From the cell containing the given text, extract its center point as [X, Y] coordinate. 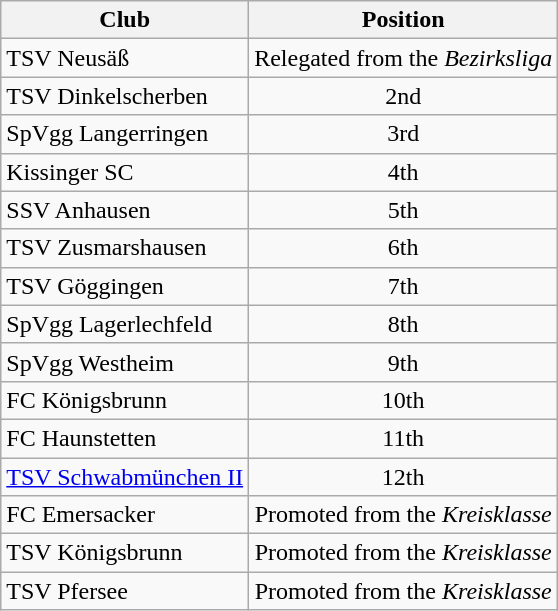
TSV Pfersee [125, 591]
TSV Dinkelscherben [125, 96]
8th [404, 324]
SSV Anhausen [125, 210]
SpVgg Westheim [125, 362]
TSV Neusäß [125, 58]
Kissinger SC [125, 172]
SpVgg Langerringen [125, 134]
2nd [404, 96]
TSV Schwabmünchen II [125, 477]
FC Königsbrunn [125, 400]
6th [404, 248]
TSV Königsbrunn [125, 553]
5th [404, 210]
12th [404, 477]
11th [404, 438]
TSV Göggingen [125, 286]
7th [404, 286]
SpVgg Lagerlechfeld [125, 324]
TSV Zusmarshausen [125, 248]
10th [404, 400]
Club [125, 20]
FC Emersacker [125, 515]
9th [404, 362]
3rd [404, 134]
4th [404, 172]
Relegated from the Bezirksliga [404, 58]
FC Haunstetten [125, 438]
Position [404, 20]
